Scan for the cell matching the given text and deliver its [x, y] coordinate at center. 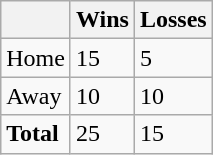
Losses [173, 20]
Home [36, 58]
Total [36, 134]
5 [173, 58]
Away [36, 96]
25 [102, 134]
Wins [102, 20]
